For the text-containing cell, return its midpoint in [X, Y] coordinate format. 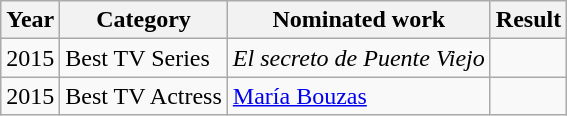
Nominated work [358, 20]
Year [30, 20]
Best TV Series [144, 58]
María Bouzas [358, 96]
El secreto de Puente Viejo [358, 58]
Result [528, 20]
Best TV Actress [144, 96]
Category [144, 20]
